Detect which cell encompasses the target text, then output its [x, y] center coordinate. 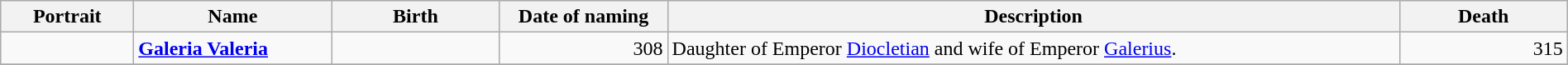
Portrait [68, 17]
Birth [415, 17]
Date of naming [584, 17]
Daughter of Emperor Diocletian and wife of Emperor Galerius. [1034, 48]
Description [1034, 17]
Galeria Valeria [233, 48]
315 [1484, 48]
Name [233, 17]
308 [584, 48]
Death [1484, 17]
